Return the (x, y) coordinate for the center point of the cell that contains the specified text.  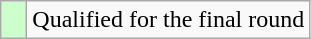
Qualified for the final round (168, 20)
